Output the [X, Y] coordinate of the center of the cell containing the given text.  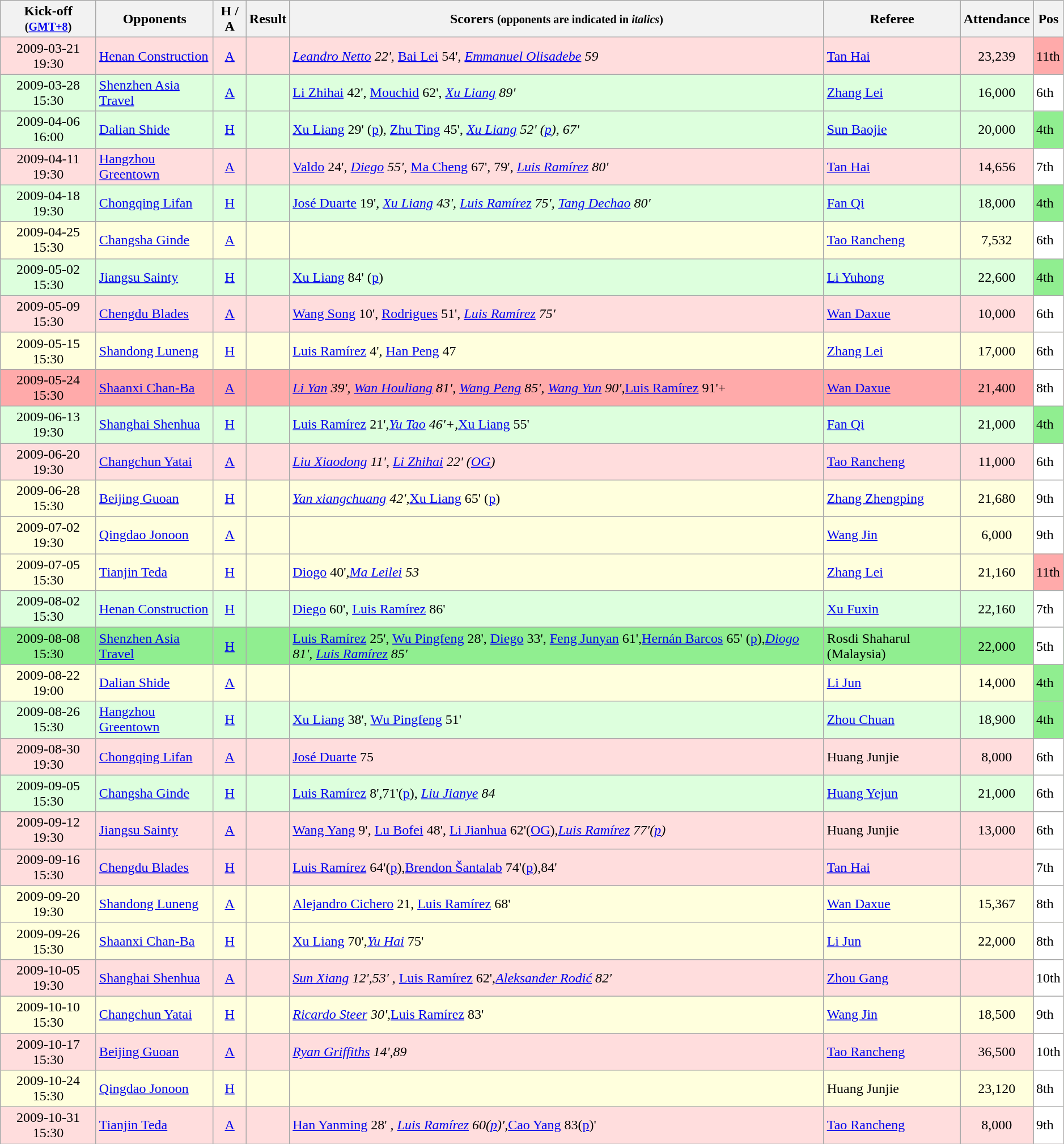
Huang Yejun [892, 794]
José Duarte 75 [557, 756]
Luis Ramírez 21',Yu Tao 46'+,Xu Liang 55' [557, 424]
Xu Fuxin [892, 609]
23,120 [997, 1088]
36,500 [997, 1051]
Diogo 40',Ma Leilei 53 [557, 573]
21,160 [997, 573]
18,500 [997, 1015]
Zhou Gang [892, 977]
21,680 [997, 499]
Yan xiangchuang 42',Xu Liang 65' (p) [557, 499]
Rosdi Shaharul (Malaysia) [892, 646]
2009-08-30 19:30 [49, 756]
18,900 [997, 720]
Luis Ramírez 8',71'(p), Liu Jianye 84 [557, 794]
Result [268, 19]
Valdo 24', Diego 55', Ma Cheng 67', 79', Luis Ramírez 80' [557, 167]
2009-04-06 16:00 [49, 129]
2009-03-28 15:30 [49, 93]
Zhang Zhengping [892, 499]
Scorers (opponents are indicated in italics) [557, 19]
Sun Baojie [892, 129]
2009-10-10 15:30 [49, 1015]
2009-05-09 15:30 [49, 314]
2009-10-17 15:30 [49, 1051]
2009-08-26 15:30 [49, 720]
2009-09-20 19:30 [49, 904]
2009-09-26 15:30 [49, 941]
14,656 [997, 167]
Xu Liang 29' (p), Zhu Ting 45', Xu Liang 52' (p), 67' [557, 129]
Luis Ramírez 25', Wu Pingfeng 28', Diego 33', Feng Junyan 61',Hernán Barcos 65' (p),Diogo 81', Luis Ramírez 85' [557, 646]
2009-05-02 15:30 [49, 277]
José Duarte 19', Xu Liang 43', Luis Ramírez 75', Tang Dechao 80' [557, 203]
Leandro Netto 22', Bai Lei 54', Emmanuel Olisadebe 59 [557, 56]
2009-06-20 19:30 [49, 461]
2009-10-31 15:30 [49, 1126]
Li Yan 39', Wan Houliang 81', Wang Peng 85', Wang Yun 90',Luis Ramírez 91'+ [557, 388]
2009-08-08 15:30 [49, 646]
20,000 [997, 129]
Diego 60', Luis Ramírez 86' [557, 609]
Zhou Chuan [892, 720]
Han Yanming 28' , Luis Ramírez 60(p)',Cao Yang 83(p)' [557, 1126]
Alejandro Cichero 21, Luis Ramírez 68' [557, 904]
Ricardo Steer 30',Luis Ramírez 83' [557, 1015]
13,000 [997, 830]
18,000 [997, 203]
11,000 [997, 461]
2009-04-11 19:30 [49, 167]
22,600 [997, 277]
6,000 [997, 535]
2009-10-05 19:30 [49, 977]
2009-06-28 15:30 [49, 499]
Luis Ramírez 4', Han Peng 47 [557, 350]
2009-08-22 19:00 [49, 683]
Referee [892, 19]
2009-09-16 15:30 [49, 867]
Kick-off (GMT+8) [49, 19]
Liu Xiaodong 11', Li Zhihai 22' (OG) [557, 461]
Sun Xiang 12',53' , Luis Ramírez 62',Aleksander Rodić 82' [557, 977]
Li Yuhong [892, 277]
Li Zhihai 42', Mouchid 62', Xu Liang 89' [557, 93]
2009-07-05 15:30 [49, 573]
2009-05-24 15:30 [49, 388]
2009-08-02 15:30 [49, 609]
16,000 [997, 93]
21,400 [997, 388]
Xu Liang 84' (p) [557, 277]
Opponents [154, 19]
17,000 [997, 350]
2009-03-21 19:30 [49, 56]
5th [1048, 646]
2009-10-24 15:30 [49, 1088]
Luis Ramírez 64'(p),Brendon Šantalab 74'(p),84' [557, 867]
2009-07-02 19:30 [49, 535]
Xu Liang 70',Yu Hai 75' [557, 941]
Attendance [997, 19]
Wang Yang 9', Lu Bofei 48', Li Jianhua 62'(OG),Luis Ramírez 77'(p) [557, 830]
15,367 [997, 904]
2009-04-18 19:30 [49, 203]
2009-09-05 15:30 [49, 794]
H / A [230, 19]
Xu Liang 38', Wu Pingfeng 51' [557, 720]
14,000 [997, 683]
2009-05-15 15:30 [49, 350]
2009-09-12 19:30 [49, 830]
Wang Song 10', Rodrigues 51', Luis Ramírez 75' [557, 314]
7,532 [997, 240]
10,000 [997, 314]
2009-04-25 15:30 [49, 240]
Pos [1048, 19]
Ryan Griffiths 14',89 [557, 1051]
23,239 [997, 56]
22,160 [997, 609]
2009-06-13 19:30 [49, 424]
